Scan for the cell matching the given text and deliver its [X, Y] coordinate at center. 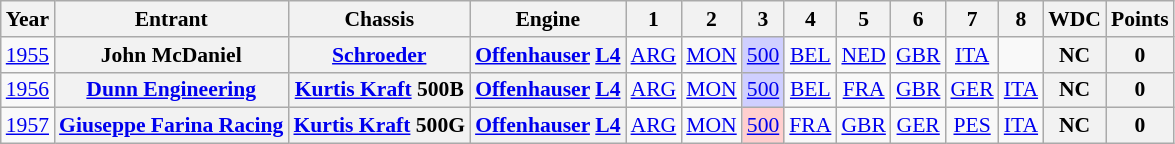
Entrant [171, 19]
4 [810, 19]
6 [918, 19]
8 [1021, 19]
WDC [1074, 19]
Kurtis Kraft 500G [379, 126]
Schroeder [379, 55]
Giuseppe Farina Racing [171, 126]
2 [712, 19]
Kurtis Kraft 500B [379, 90]
Dunn Engineering [171, 90]
1 [654, 19]
7 [972, 19]
1957 [28, 126]
NED [864, 55]
Chassis [379, 19]
Engine [548, 19]
PES [972, 126]
1955 [28, 55]
Points [1140, 19]
Year [28, 19]
5 [864, 19]
John McDaniel [171, 55]
3 [764, 19]
1956 [28, 90]
